Find where the given text appears and provide that cell's center as (X, Y) coordinate. 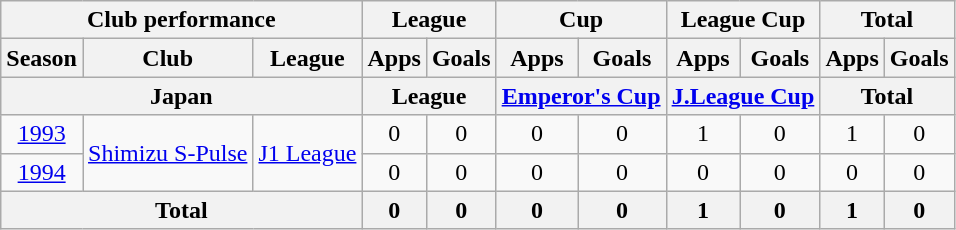
1993 (42, 134)
Cup (581, 20)
League Cup (743, 20)
Club (167, 58)
J1 League (308, 153)
Club performance (182, 20)
Emperor's Cup (581, 96)
Japan (182, 96)
J.League Cup (743, 96)
Shimizu S-Pulse (167, 153)
Season (42, 58)
1994 (42, 172)
